Locate the cell with the specified text and output its (x, y) center coordinate. 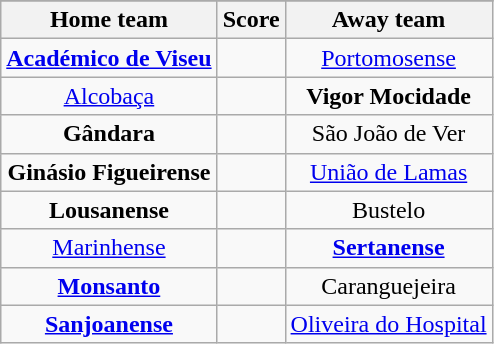
Académico de Viseu (109, 58)
São João de Ver (388, 134)
Away team (388, 20)
Gândara (109, 134)
Lousanense (109, 210)
Alcobaça (109, 96)
Oliveira do Hospital (388, 324)
União de Lamas (388, 172)
Score (251, 20)
Monsanto (109, 286)
Ginásio Figueirense (109, 172)
Caranguejeira (388, 286)
Vigor Mocidade (388, 96)
Bustelo (388, 210)
Portomosense (388, 58)
Sertanense (388, 248)
Marinhense (109, 248)
Home team (109, 20)
Sanjoanense (109, 324)
